Return the (x, y) coordinate for the center point of the cell that contains the specified text.  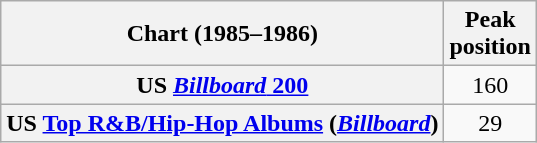
29 (490, 123)
US Top R&B/Hip-Hop Albums (Billboard) (222, 123)
Chart (1985–1986) (222, 34)
160 (490, 85)
Peakposition (490, 34)
US Billboard 200 (222, 85)
